From the cell containing the given text, extract its center point as (x, y) coordinate. 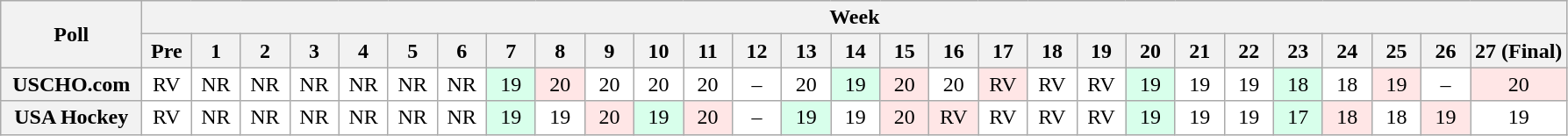
15 (905, 51)
6 (462, 51)
13 (806, 51)
2 (265, 51)
7 (511, 51)
14 (856, 51)
27 (Final) (1519, 51)
1 (216, 51)
23 (1298, 51)
Pre (167, 51)
26 (1445, 51)
16 (954, 51)
USA Hockey (72, 118)
Poll (72, 34)
USCHO.com (72, 84)
9 (609, 51)
5 (412, 51)
21 (1199, 51)
10 (658, 51)
Week (855, 18)
12 (757, 51)
3 (314, 51)
22 (1249, 51)
4 (363, 51)
24 (1347, 51)
25 (1396, 51)
11 (707, 51)
8 (560, 51)
